Capture the cell that displays the provided text and extract its (x, y) central coordinate. 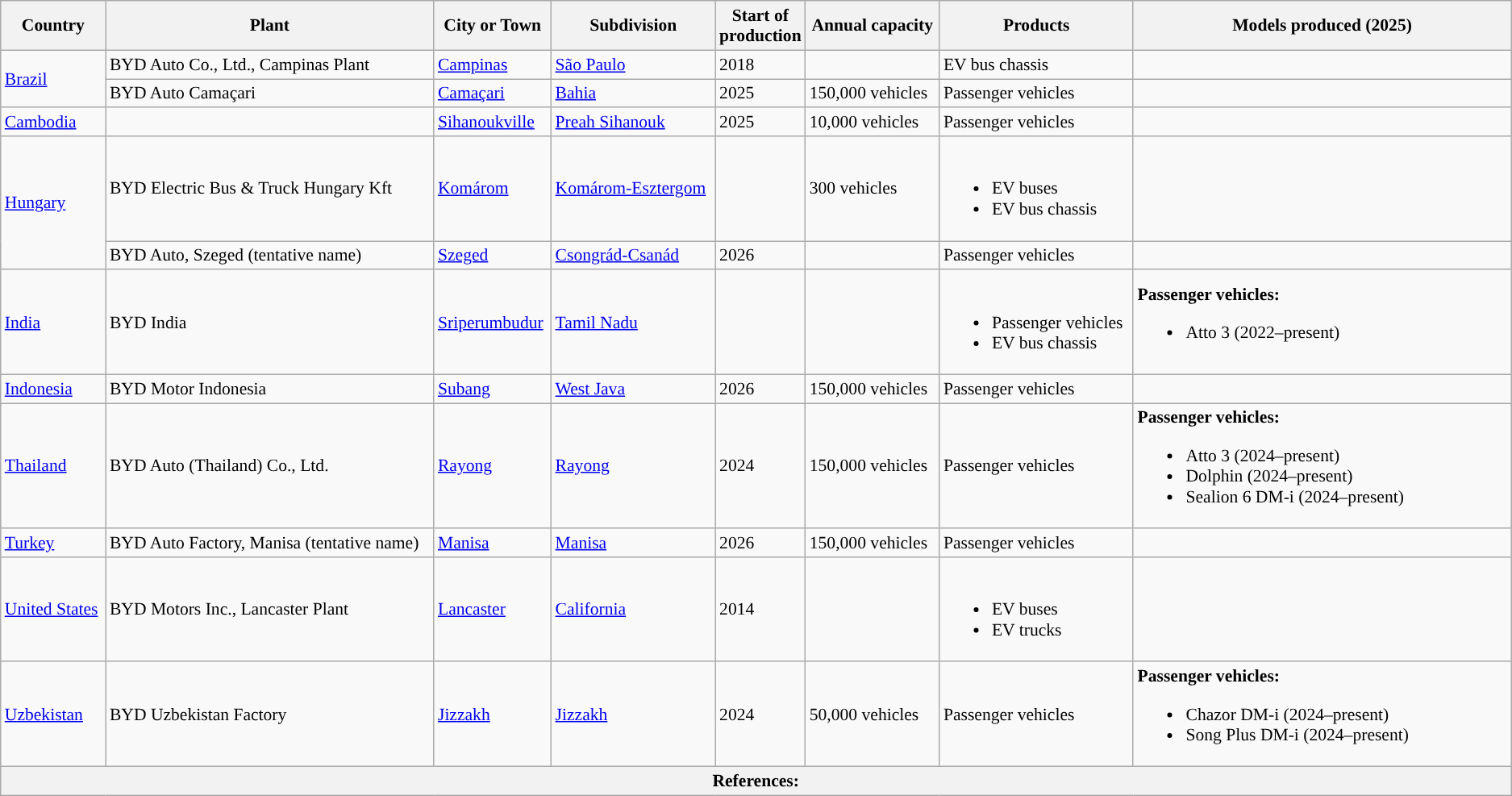
West Java (634, 389)
Csongrád-Csanád (634, 256)
Lancaster (493, 610)
EV busesEV trucks (1037, 610)
BYD India (269, 323)
Start of production (760, 26)
BYD Electric Bus & Truck Hungary Kft (269, 189)
Bahia (634, 94)
Subdivision (634, 26)
Subang (493, 389)
Passenger vehiclesEV bus chassis (1037, 323)
Products (1037, 26)
2018 (760, 65)
BYD Auto (Thailand) Co., Ltd. (269, 466)
City or Town (493, 26)
Sihanoukville (493, 123)
BYD Motors Inc., Lancaster Plant (269, 610)
Indonesia (53, 389)
BYD Auto Co., Ltd., Campinas Plant (269, 65)
10,000 vehicles (873, 123)
50,000 vehicles (873, 715)
Passenger vehicles:Atto 3 (2024–present)Dolphin (2024–present)Sealion 6 DM-i (2024–present) (1322, 466)
2014 (760, 610)
Preah Sihanouk (634, 123)
BYD Auto, Szeged (tentative name) (269, 256)
Szeged (493, 256)
BYD Auto Factory, Manisa (tentative name) (269, 543)
India (53, 323)
Komárom-Esztergom (634, 189)
Passenger vehicles:Chazor DM-i (2024–present)Song Plus DM-i (2024–present) (1322, 715)
BYD Uzbekistan Factory (269, 715)
References: (756, 781)
Country (53, 26)
Models produced (2025) (1322, 26)
Turkey (53, 543)
Passenger vehicles:Atto 3 (2022–present) (1322, 323)
California (634, 610)
BYD Motor Indonesia (269, 389)
Camaçari (493, 94)
EV busesEV bus chassis (1037, 189)
Tamil Nadu (634, 323)
Komárom (493, 189)
Hungary (53, 203)
Plant (269, 26)
Sriperumbudur (493, 323)
Campinas (493, 65)
Uzbekistan (53, 715)
Annual capacity (873, 26)
Cambodia (53, 123)
United States (53, 610)
300 vehicles (873, 189)
Thailand (53, 466)
EV bus chassis (1037, 65)
Brazil (53, 79)
BYD Auto Camaçari (269, 94)
São Paulo (634, 65)
